Locate the cell with the specified text and output its (X, Y) center coordinate. 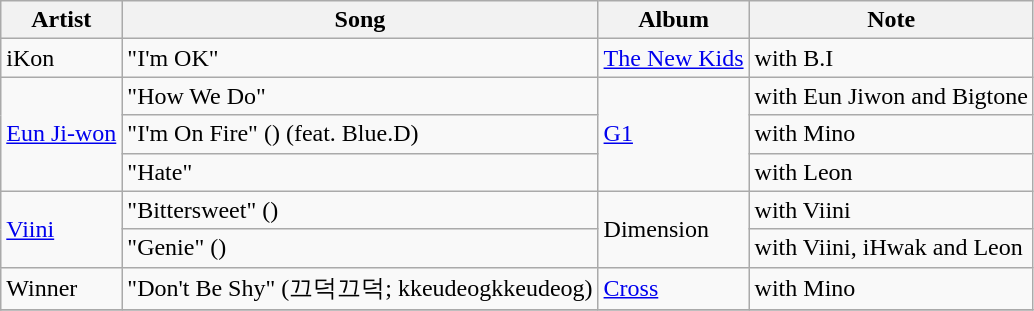
Cross (674, 288)
"Hate" (360, 172)
"I'm OK" (360, 58)
"Don't Be Shy" (끄덕끄덕; kkeudeogkkeudeog) (360, 288)
G1 (674, 134)
"How We Do" (360, 96)
Song (360, 20)
"Bittersweet" () (360, 210)
Winner (62, 288)
Album (674, 20)
"I'm On Fire" () (feat. Blue.D) (360, 134)
with Viini (891, 210)
Viini (62, 229)
Dimension (674, 229)
"Genie" () (360, 248)
with Viini, iHwak and Leon (891, 248)
The New Kids (674, 58)
Note (891, 20)
Artist (62, 20)
with Eun Jiwon and Bigtone (891, 96)
iKon (62, 58)
Eun Ji-won (62, 134)
with B.I (891, 58)
with Leon (891, 172)
